Return (X, Y) of the center of cell containing provided text 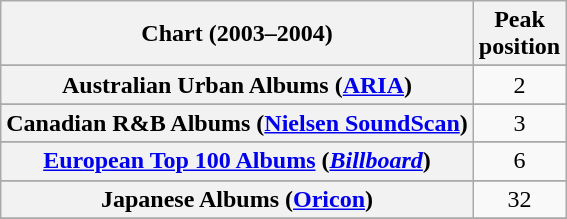
Chart (2003–2004) (238, 34)
Peakposition (519, 34)
6 (519, 161)
2 (519, 85)
Australian Urban Albums (ARIA) (238, 85)
3 (519, 123)
European Top 100 Albums (Billboard) (238, 161)
32 (519, 199)
Canadian R&B Albums (Nielsen SoundScan) (238, 123)
Japanese Albums (Oricon) (238, 199)
